Search for the cell housing the specified text and yield its (X, Y) center coordinate. 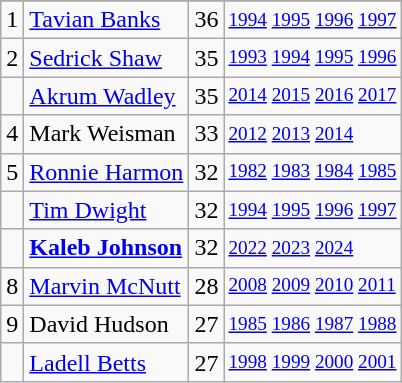
1998 1999 2000 2001 (312, 362)
1985 1986 1987 1988 (312, 324)
1993 1994 1995 1996 (312, 58)
33 (206, 134)
Tim Dwight (106, 210)
Akrum Wadley (106, 96)
2022 2023 2024 (312, 248)
9 (12, 324)
David Hudson (106, 324)
Sedrick Shaw (106, 58)
Mark Weisman (106, 134)
2012 2013 2014 (312, 134)
1 (12, 20)
Marvin McNutt (106, 286)
2 (12, 58)
Tavian Banks (106, 20)
Ronnie Harmon (106, 172)
4 (12, 134)
8 (12, 286)
28 (206, 286)
Ladell Betts (106, 362)
36 (206, 20)
Kaleb Johnson (106, 248)
1982 1983 1984 1985 (312, 172)
5 (12, 172)
2008 2009 2010 2011 (312, 286)
2014 2015 2016 2017 (312, 96)
